Locate the cell with the specified text and output its (X, Y) center coordinate. 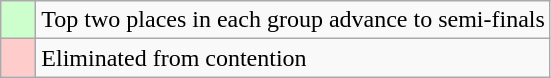
Top two places in each group advance to semi-finals (294, 20)
Eliminated from contention (294, 58)
